Identify which cell holds the provided text, then report its (X, Y) central coordinate. 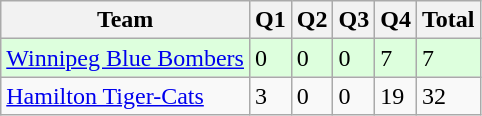
Q4 (396, 20)
Team (126, 20)
Winnipeg Blue Bombers (126, 58)
Hamilton Tiger-Cats (126, 96)
3 (270, 96)
19 (396, 96)
Q2 (312, 20)
Q1 (270, 20)
Total (448, 20)
Q3 (354, 20)
32 (448, 96)
